Detect which cell encompasses the target text, then output its (x, y) center coordinate. 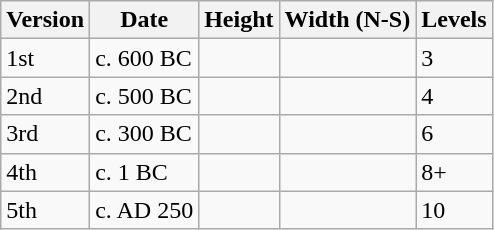
8+ (454, 172)
Version (46, 20)
Levels (454, 20)
5th (46, 210)
3rd (46, 134)
1st (46, 58)
4th (46, 172)
c. 600 BC (144, 58)
Width (N-S) (348, 20)
Height (239, 20)
c. 1 BC (144, 172)
c. 500 BC (144, 96)
c. AD 250 (144, 210)
4 (454, 96)
3 (454, 58)
Date (144, 20)
10 (454, 210)
6 (454, 134)
2nd (46, 96)
c. 300 BC (144, 134)
